Locate the cell with the specified text and output its [X, Y] center coordinate. 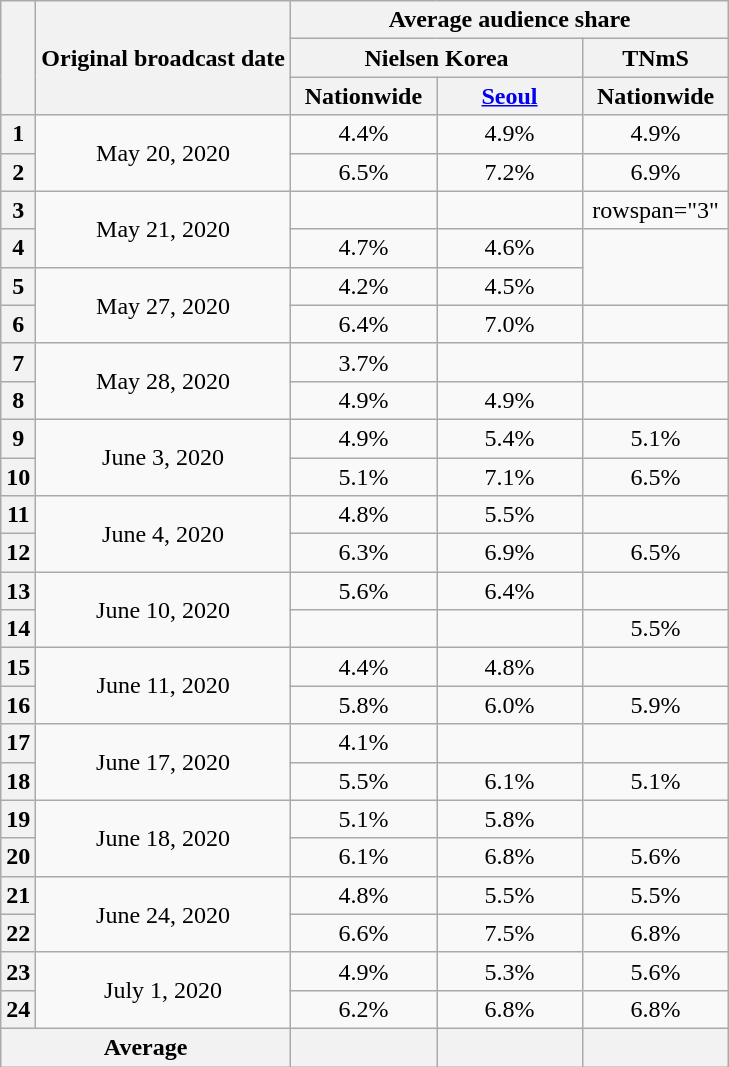
4.7% [363, 248]
May 28, 2020 [164, 381]
3 [18, 210]
11 [18, 515]
1 [18, 134]
June 24, 2020 [164, 914]
May 27, 2020 [164, 305]
Seoul [509, 96]
Average audience share [509, 20]
May 20, 2020 [164, 153]
7.2% [509, 172]
6.2% [363, 1009]
3.7% [363, 362]
4.5% [509, 286]
5.9% [656, 705]
4 [18, 248]
19 [18, 819]
6.0% [509, 705]
9 [18, 438]
20 [18, 857]
10 [18, 477]
4.6% [509, 248]
5.3% [509, 971]
4.2% [363, 286]
14 [18, 629]
18 [18, 781]
June 3, 2020 [164, 457]
5.4% [509, 438]
13 [18, 591]
June 18, 2020 [164, 838]
15 [18, 667]
June 10, 2020 [164, 610]
June 17, 2020 [164, 762]
June 11, 2020 [164, 686]
21 [18, 895]
7 [18, 362]
8 [18, 400]
Average [146, 1047]
7.5% [509, 933]
23 [18, 971]
4.1% [363, 743]
Nielsen Korea [436, 58]
6.3% [363, 553]
6 [18, 324]
June 4, 2020 [164, 534]
24 [18, 1009]
July 1, 2020 [164, 990]
6.6% [363, 933]
TNmS [656, 58]
Original broadcast date [164, 58]
7.0% [509, 324]
22 [18, 933]
7.1% [509, 477]
May 21, 2020 [164, 229]
rowspan="3" [656, 210]
12 [18, 553]
17 [18, 743]
16 [18, 705]
2 [18, 172]
5 [18, 286]
